Find where the given text appears and provide that cell's center as [x, y] coordinate. 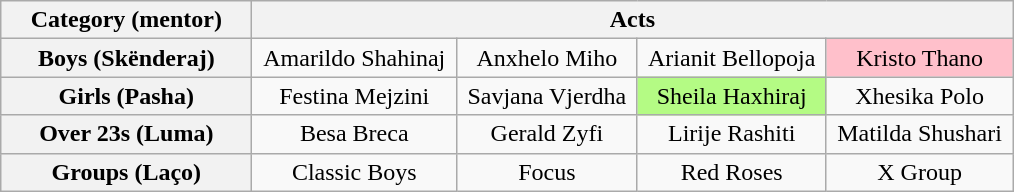
Xhesika Polo [920, 96]
Classic Boys [354, 172]
Lirije Rashiti [732, 134]
Gerald Zyfi [547, 134]
Savjana Vjerdha [547, 96]
Kristo Thano [920, 58]
Matilda Shushari [920, 134]
Focus [547, 172]
Girls (Pasha) [126, 96]
Red Roses [732, 172]
Category (mentor) [126, 20]
Boys (Skënderaj) [126, 58]
Besa Breca [354, 134]
X Group [920, 172]
Acts [632, 20]
Sheila Haxhiraj [732, 96]
Anxhelo Miho [547, 58]
Amarildo Shahinaj [354, 58]
Over 23s (Luma) [126, 134]
Arianit Bellopoja [732, 58]
Groups (Laço) [126, 172]
Festina Mejzini [354, 96]
